Return the [x, y] coordinate for the center point of the cell that contains the specified text.  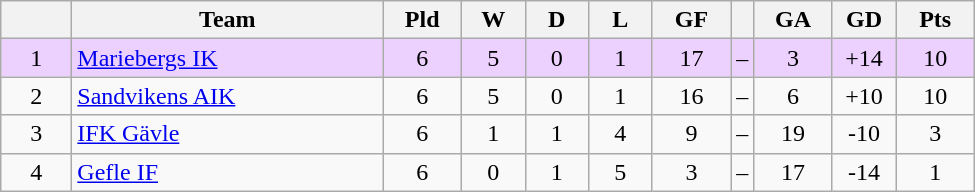
+14 [864, 58]
D [557, 20]
L [621, 20]
Mariebergs IK [228, 58]
19 [794, 134]
GA [794, 20]
9 [692, 134]
GD [864, 20]
2 [36, 96]
Gefle IF [228, 172]
GF [692, 20]
W [493, 20]
16 [692, 96]
Team [228, 20]
IFK Gävle [228, 134]
-14 [864, 172]
-10 [864, 134]
+10 [864, 96]
Pts [936, 20]
Sandvikens AIK [228, 96]
Pld [422, 20]
